Search for the cell housing the specified text and yield its (X, Y) center coordinate. 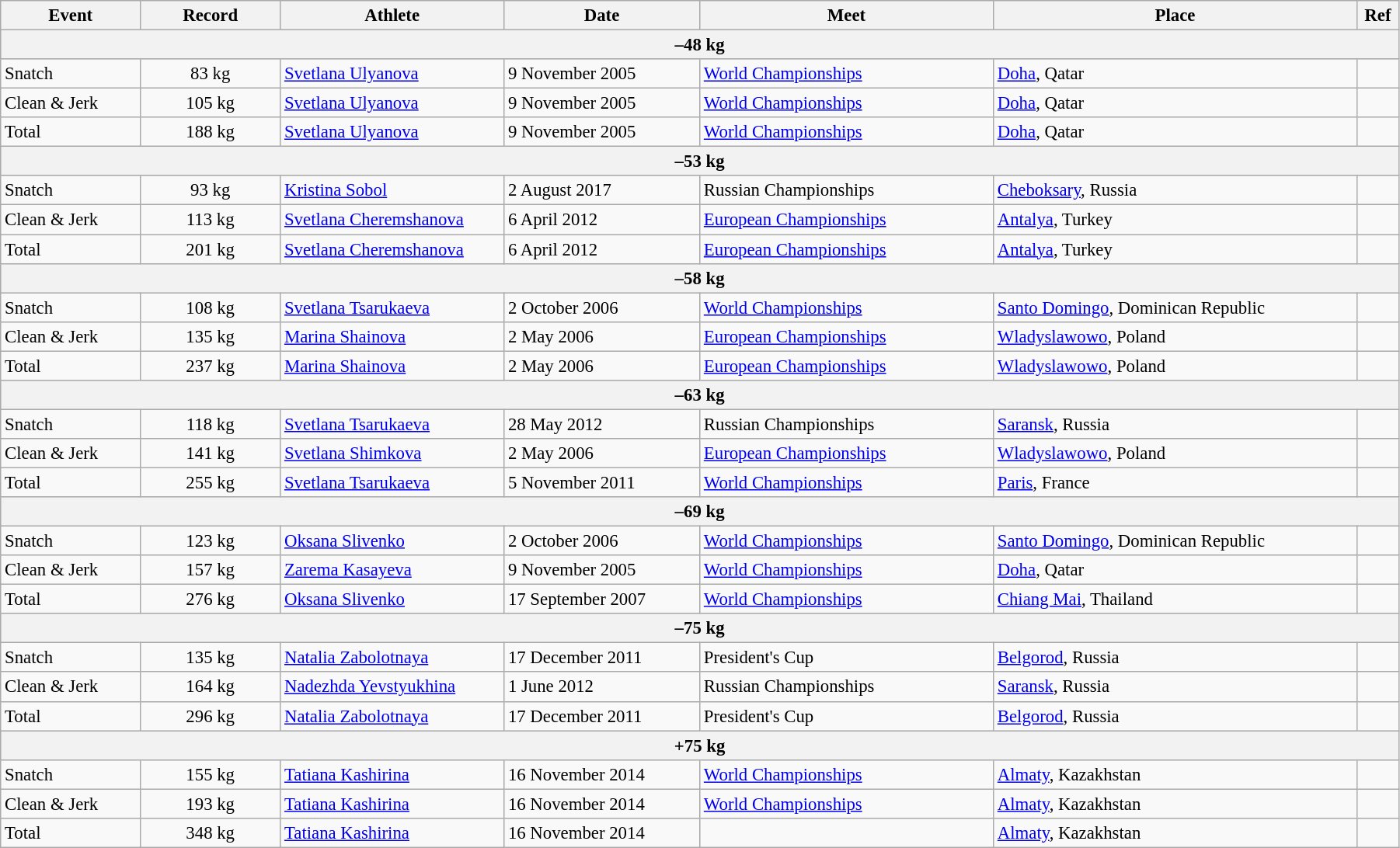
Svetlana Shimkova (392, 454)
–63 kg (700, 395)
Kristina Sobol (392, 190)
164 kg (211, 687)
Event (71, 16)
118 kg (211, 424)
5 November 2011 (602, 482)
–58 kg (700, 278)
–75 kg (700, 628)
105 kg (211, 103)
348 kg (211, 833)
2 August 2017 (602, 190)
+75 kg (700, 745)
–48 kg (700, 45)
155 kg (211, 774)
157 kg (211, 570)
–69 kg (700, 512)
Athlete (392, 16)
193 kg (211, 804)
Date (602, 16)
201 kg (211, 249)
–53 kg (700, 162)
141 kg (211, 454)
83 kg (211, 74)
Paris, France (1175, 482)
Zarema Kasayeva (392, 570)
17 September 2007 (602, 600)
255 kg (211, 482)
Chiang Mai, Thailand (1175, 600)
296 kg (211, 716)
28 May 2012 (602, 424)
188 kg (211, 132)
Ref (1377, 16)
276 kg (211, 600)
Meet (847, 16)
Place (1175, 16)
93 kg (211, 190)
Record (211, 16)
Cheboksary, Russia (1175, 190)
123 kg (211, 541)
Nadezhda Yevstyukhina (392, 687)
113 kg (211, 220)
237 kg (211, 366)
108 kg (211, 308)
1 June 2012 (602, 687)
